Scan for the cell matching the given text and deliver its [X, Y] coordinate at center. 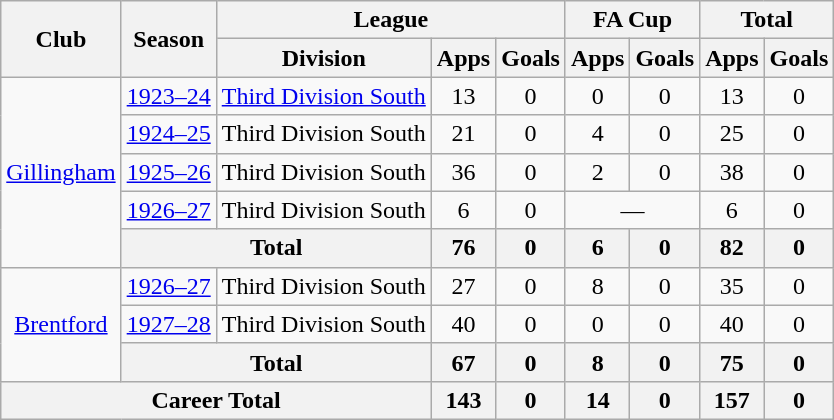
League [390, 20]
2 [597, 172]
1924–25 [168, 134]
— [632, 210]
Division [324, 58]
21 [463, 134]
Season [168, 39]
143 [463, 400]
67 [463, 362]
38 [732, 172]
Career Total [216, 400]
35 [732, 286]
36 [463, 172]
14 [597, 400]
4 [597, 134]
Gillingham [61, 172]
25 [732, 134]
1923–24 [168, 96]
82 [732, 248]
75 [732, 362]
FA Cup [632, 20]
27 [463, 286]
1927–28 [168, 324]
Brentford [61, 324]
Club [61, 39]
157 [732, 400]
76 [463, 248]
1925–26 [168, 172]
